Provide the (x, y) coordinate of the cell's center where the given text is located.  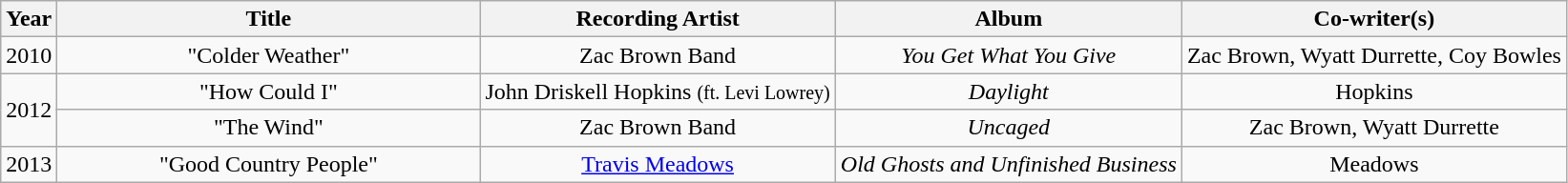
Zac Brown, Wyatt Durrette (1374, 128)
Travis Meadows (658, 164)
Year (29, 19)
Zac Brown, Wyatt Durrette, Coy Bowles (1374, 55)
Hopkins (1374, 91)
Co-writer(s) (1374, 19)
Title (269, 19)
"Good Country People" (269, 164)
Album (1008, 19)
You Get What You Give (1008, 55)
2012 (29, 110)
Old Ghosts and Unfinished Business (1008, 164)
Meadows (1374, 164)
"The Wind" (269, 128)
John Driskell Hopkins (ft. Levi Lowrey) (658, 91)
Daylight (1008, 91)
"Colder Weather" (269, 55)
"How Could I" (269, 91)
2010 (29, 55)
2013 (29, 164)
Uncaged (1008, 128)
Recording Artist (658, 19)
